For the text-containing cell, return its midpoint in [X, Y] coordinate format. 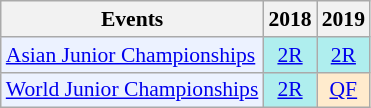
Events [132, 19]
Asian Junior Championships [132, 55]
2018 [290, 19]
World Junior Championships [132, 90]
QF [344, 90]
2019 [344, 19]
